Extract the [X, Y] coordinate from the center of the cell holding the provided text.  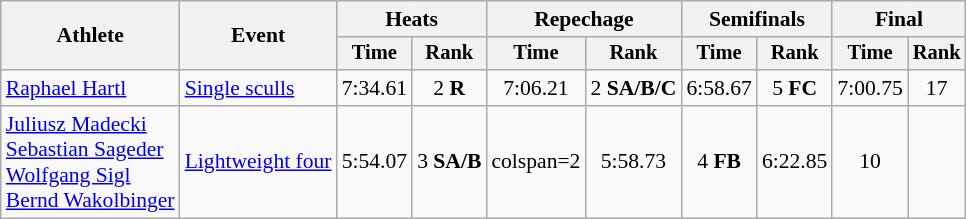
6:58.67 [718, 88]
Juliusz MadeckiSebastian SagederWolfgang SiglBernd Wakolbinger [90, 162]
Event [258, 36]
Lightweight four [258, 162]
7:06.21 [536, 88]
5 FC [794, 88]
Single sculls [258, 88]
2 R [449, 88]
Repechage [584, 19]
6:22.85 [794, 162]
colspan=2 [536, 162]
2 SA/B/C [633, 88]
4 FB [718, 162]
10 [870, 162]
Semifinals [756, 19]
7:34.61 [374, 88]
Athlete [90, 36]
Final [898, 19]
5:54.07 [374, 162]
3 SA/B [449, 162]
Raphael Hartl [90, 88]
17 [937, 88]
5:58.73 [633, 162]
Heats [412, 19]
7:00.75 [870, 88]
